Provide the (X, Y) coordinate of the cell's center where the given text is located.  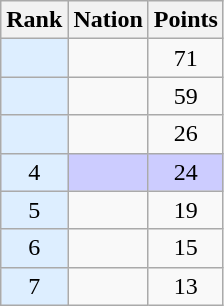
13 (186, 286)
Points (186, 20)
19 (186, 210)
7 (34, 286)
6 (34, 248)
24 (186, 172)
Nation (108, 20)
71 (186, 58)
4 (34, 172)
26 (186, 134)
Rank (34, 20)
15 (186, 248)
5 (34, 210)
59 (186, 96)
